Extract the [X, Y] coordinate from the center of the cell holding the provided text.  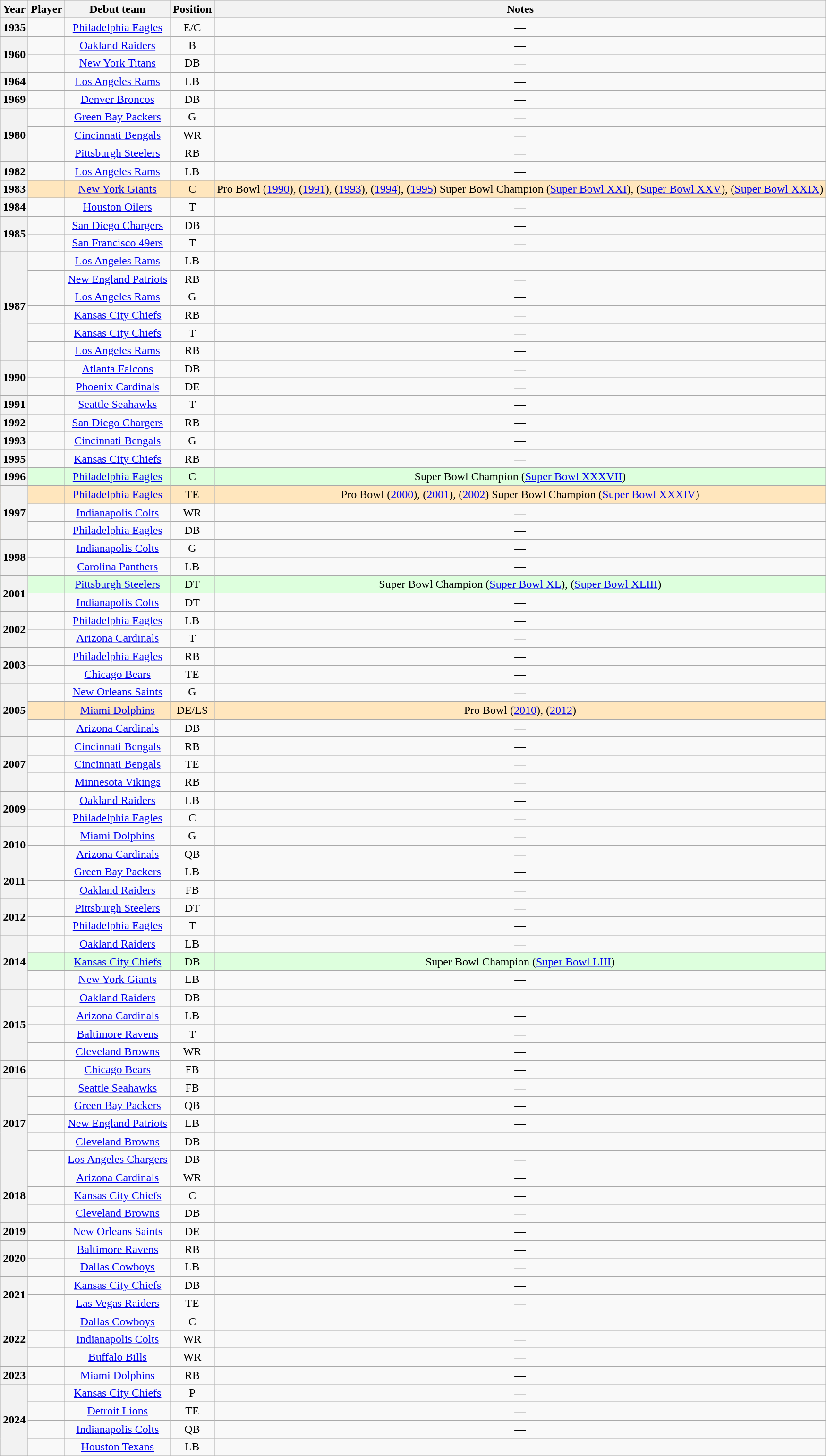
2021 [14, 1294]
Denver Broncos [118, 99]
1982 [14, 171]
2017 [14, 1123]
Buffalo Bills [118, 1357]
2024 [14, 1420]
2023 [14, 1375]
Detroit Lions [118, 1411]
Phoenix Cardinals [118, 387]
Carolina Panthers [118, 567]
Atlanta Falcons [118, 369]
1985 [14, 234]
Pro Bowl (1990), (1991), (1993), (1994), (1995) Super Bowl Champion (Super Bowl XXI), (Super Bowl XXV), (Super Bowl XXIX) [520, 189]
2002 [14, 629]
Super Bowl Champion (Super Bowl XL), (Super Bowl XLIII) [520, 584]
1960 [14, 54]
Houston Oilers [118, 207]
2020 [14, 1258]
E/C [192, 27]
1997 [14, 512]
2016 [14, 1069]
Los Angeles Chargers [118, 1160]
2018 [14, 1195]
1993 [14, 440]
1969 [14, 99]
2003 [14, 665]
Year [14, 9]
1987 [14, 306]
DE/LS [192, 710]
Pro Bowl (2000), (2001), (2002) Super Bowl Champion (Super Bowl XXXIV) [520, 494]
1984 [14, 207]
1983 [14, 189]
2012 [14, 917]
2015 [14, 1024]
Player [47, 9]
1980 [14, 135]
2011 [14, 881]
Pro Bowl (2010), (2012) [520, 710]
2001 [14, 593]
B [192, 45]
1995 [14, 458]
Position [192, 9]
2009 [14, 809]
1992 [14, 423]
2010 [14, 845]
2019 [14, 1231]
2022 [14, 1339]
P [192, 1393]
Notes [520, 9]
2005 [14, 710]
1935 [14, 27]
Las Vegas Raiders [118, 1303]
2014 [14, 962]
1990 [14, 378]
New York Titans [118, 63]
Super Bowl Champion (Super Bowl LIII) [520, 962]
1964 [14, 81]
Super Bowl Champion (Super Bowl XXXVII) [520, 476]
1996 [14, 476]
Houston Texans [118, 1447]
San Francisco 49ers [118, 243]
2007 [14, 764]
1991 [14, 405]
Minnesota Vikings [118, 782]
Debut team [118, 9]
1998 [14, 558]
